For the text-containing cell, return its midpoint in (X, Y) coordinate format. 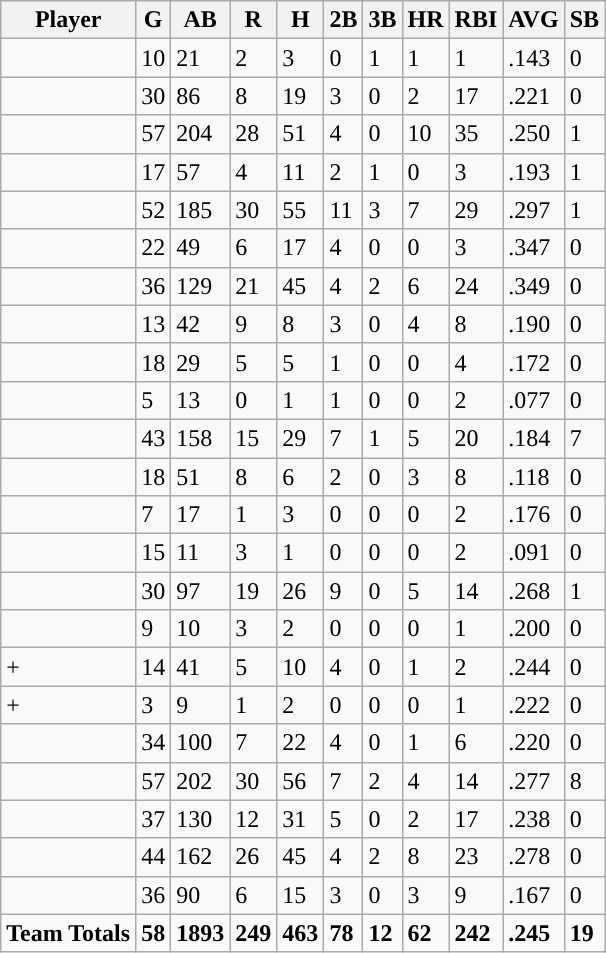
.118 (534, 477)
130 (200, 819)
.245 (534, 933)
185 (200, 210)
43 (154, 438)
463 (300, 933)
100 (200, 743)
1893 (200, 933)
62 (426, 933)
.143 (534, 58)
78 (344, 933)
.193 (534, 172)
3B (382, 20)
49 (200, 248)
HR (426, 20)
24 (476, 286)
Player (68, 20)
56 (300, 781)
.167 (534, 895)
.244 (534, 667)
158 (200, 438)
90 (200, 895)
86 (200, 96)
AVG (534, 20)
41 (200, 667)
R (254, 20)
H (300, 20)
.184 (534, 438)
55 (300, 210)
249 (254, 933)
52 (154, 210)
162 (200, 857)
28 (254, 134)
.268 (534, 591)
.200 (534, 629)
G (154, 20)
2B (344, 20)
35 (476, 134)
37 (154, 819)
.278 (534, 857)
42 (200, 324)
.091 (534, 553)
.172 (534, 362)
58 (154, 933)
Team Totals (68, 933)
.077 (534, 400)
.297 (534, 210)
31 (300, 819)
.277 (534, 781)
.250 (534, 134)
.347 (534, 248)
.222 (534, 705)
23 (476, 857)
.190 (534, 324)
34 (154, 743)
20 (476, 438)
97 (200, 591)
.349 (534, 286)
202 (200, 781)
204 (200, 134)
SB (584, 20)
129 (200, 286)
.220 (534, 743)
.176 (534, 515)
242 (476, 933)
AB (200, 20)
.221 (534, 96)
44 (154, 857)
RBI (476, 20)
.238 (534, 819)
